From the cell containing the given text, extract its center point as (X, Y) coordinate. 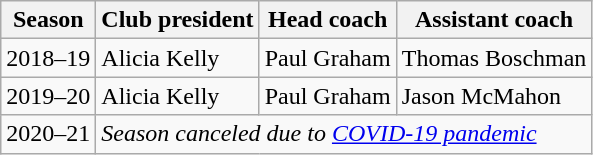
Head coach (328, 20)
Assistant coach (494, 20)
2020–21 (48, 134)
2018–19 (48, 58)
Jason McMahon (494, 96)
2019–20 (48, 96)
Season canceled due to COVID-19 pandemic (344, 134)
Club president (178, 20)
Season (48, 20)
Thomas Boschman (494, 58)
